Pinpoint the cell where the given text exists, returning its (x, y) midpoint coordinate. 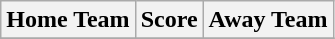
Home Team (68, 20)
Away Team (268, 20)
Score (169, 20)
